Pinpoint the cell where the given text exists, returning its (X, Y) midpoint coordinate. 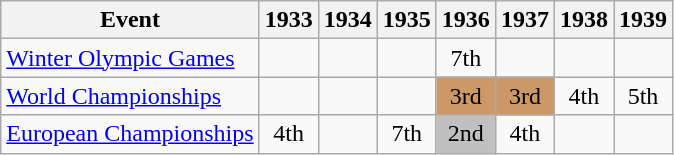
5th (644, 96)
1938 (584, 20)
1934 (348, 20)
1935 (406, 20)
European Championships (130, 134)
Event (130, 20)
World Championships (130, 96)
Winter Olympic Games (130, 58)
1937 (524, 20)
2nd (466, 134)
1933 (288, 20)
1939 (644, 20)
1936 (466, 20)
